Return the (x, y) coordinate for the center point of the cell that contains the specified text.  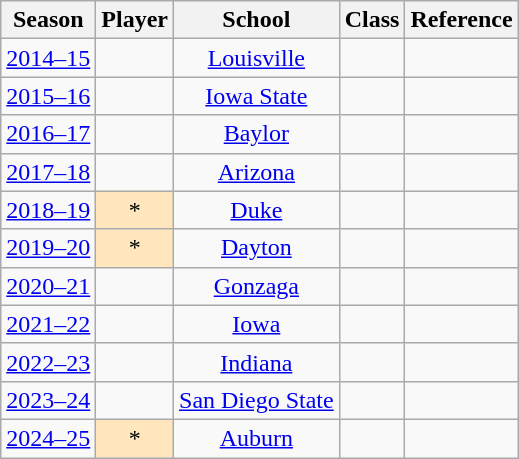
Arizona (257, 172)
2019–20 (48, 248)
Dayton (257, 248)
2022–23 (48, 362)
2024–25 (48, 438)
Iowa (257, 324)
Duke (257, 210)
Gonzaga (257, 286)
2015–16 (48, 96)
Player (135, 20)
2021–22 (48, 324)
Reference (462, 20)
2020–21 (48, 286)
Iowa State (257, 96)
Class (372, 20)
Louisville (257, 58)
2023–24 (48, 400)
2014–15 (48, 58)
Auburn (257, 438)
2018–19 (48, 210)
San Diego State (257, 400)
Baylor (257, 134)
School (257, 20)
Season (48, 20)
2016–17 (48, 134)
2017–18 (48, 172)
Indiana (257, 362)
